Find where the given text appears and provide that cell's center as (x, y) coordinate. 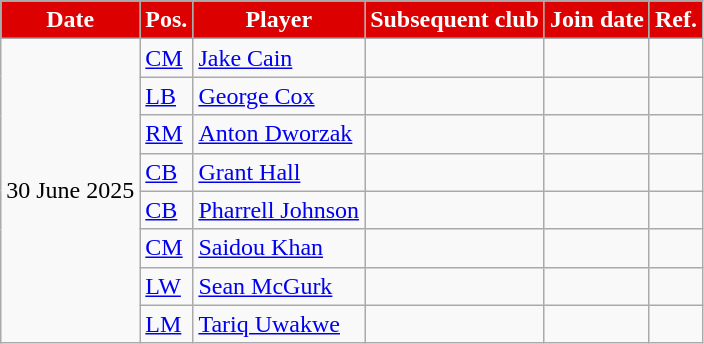
George Cox (279, 96)
Saidou Khan (279, 248)
LM (166, 324)
LW (166, 286)
Pos. (166, 20)
30 June 2025 (70, 191)
Join date (596, 20)
Sean McGurk (279, 286)
Grant Hall (279, 172)
Player (279, 20)
RM (166, 134)
Jake Cain (279, 58)
Tariq Uwakwe (279, 324)
Pharrell Johnson (279, 210)
Subsequent club (455, 20)
LB (166, 96)
Date (70, 20)
Anton Dworzak (279, 134)
Ref. (676, 20)
